Return the [X, Y] coordinate for the center point of the cell that contains the specified text.  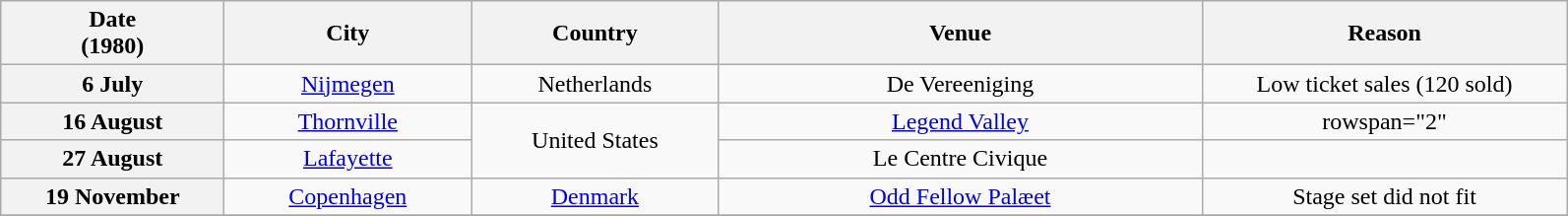
rowspan="2" [1384, 121]
16 August [112, 121]
19 November [112, 196]
Legend Valley [961, 121]
Stage set did not fit [1384, 196]
Lafayette [348, 159]
Odd Fellow Palæet [961, 196]
Date(1980) [112, 34]
Venue [961, 34]
Le Centre Civique [961, 159]
Reason [1384, 34]
De Vereeniging [961, 84]
Netherlands [595, 84]
Low ticket sales (120 sold) [1384, 84]
Denmark [595, 196]
Copenhagen [348, 196]
United States [595, 140]
27 August [112, 159]
Nijmegen [348, 84]
6 July [112, 84]
Thornville [348, 121]
City [348, 34]
Country [595, 34]
